Search for the cell housing the specified text and yield its (X, Y) center coordinate. 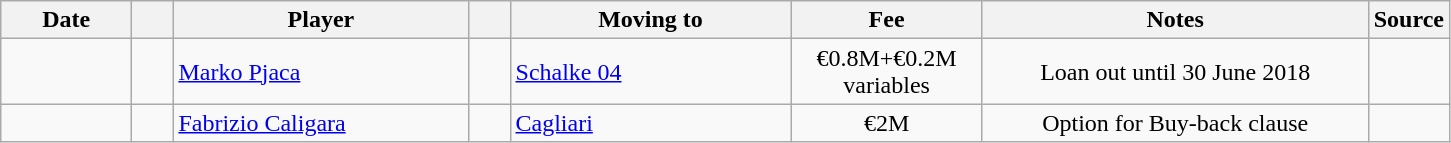
Fabrizio Caligara (321, 123)
Schalke 04 (650, 72)
Marko Pjaca (321, 72)
Moving to (650, 20)
Loan out until 30 June 2018 (1175, 72)
€0.8M+€0.2M variables (886, 72)
Notes (1175, 20)
Date (66, 20)
Option for Buy-back clause (1175, 123)
Player (321, 20)
Cagliari (650, 123)
€2M (886, 123)
Source (1408, 20)
Fee (886, 20)
